Determine the [X, Y] coordinate at the center of the cell enclosing the given text.  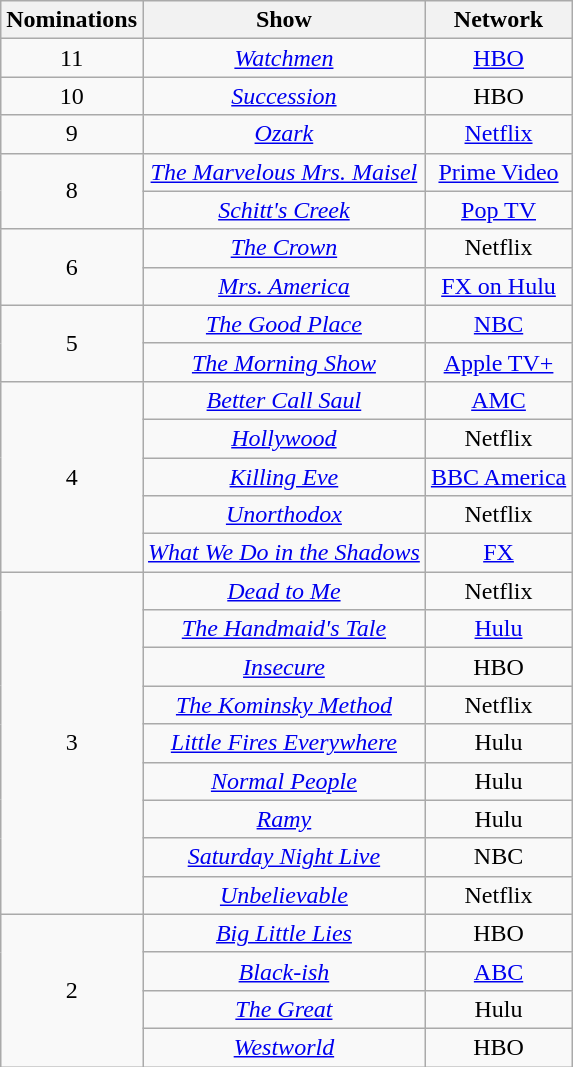
11 [72, 58]
Black-ish [284, 971]
The Handmaid's Tale [284, 629]
Better Call Saul [284, 400]
Unorthodox [284, 515]
Big Little Lies [284, 933]
The Kominsky Method [284, 705]
Show [284, 20]
Schitt's Creek [284, 210]
Unbelievable [284, 895]
10 [72, 96]
The Great [284, 1009]
Nominations [72, 20]
Insecure [284, 667]
Ramy [284, 819]
8 [72, 191]
Saturday Night Live [284, 857]
The Marvelous Mrs. Maisel [284, 172]
Prime Video [498, 172]
Little Fires Everywhere [284, 743]
Succession [284, 96]
The Morning Show [284, 362]
FX [498, 553]
BBC America [498, 477]
3 [72, 744]
FX on Hulu [498, 286]
9 [72, 134]
Hollywood [284, 438]
Killing Eve [284, 477]
The Good Place [284, 324]
What We Do in the Shadows [284, 553]
6 [72, 267]
Ozark [284, 134]
ABC [498, 971]
Dead to Me [284, 591]
The Crown [284, 248]
2 [72, 990]
Westworld [284, 1047]
Mrs. America [284, 286]
Apple TV+ [498, 362]
Normal People [284, 781]
Network [498, 20]
5 [72, 343]
Watchmen [284, 58]
AMC [498, 400]
4 [72, 476]
Pop TV [498, 210]
